Return [x, y] of the center of cell containing provided text 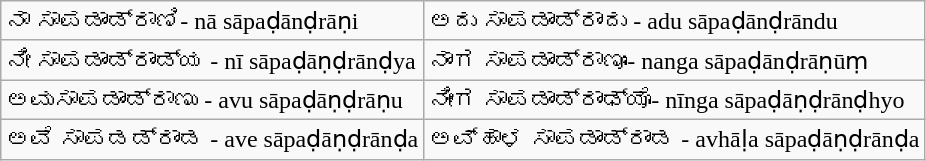
ಅವ್ಹಾಳ ಸಾಪಡಾಂಡ್ರಾಂಡ - avhāḷa sāpaḍāṇḍrānḍa [674, 139]
ಅವುಸಾಪಡಾಂಡ್ರಾಣು - avu sāpaḍāṇḍrāṇu [212, 100]
ಅದು ಸಾಪಡಾಂಡ್ರಾಂದು - adu sāpaḍānḍrāndu [674, 21]
ನೀಂಗ ಸಾಪಡಾಂಡ್ರಾಂಢ್ಯೊ- nīnga sāpaḍāṇḍrānḍhyo [674, 100]
ನಾಂಗ ಸಾಪಡಾಂಡ್ರಾಣೂಂ- nanga sāpaḍānḍrāṇūṃ [674, 60]
ನಾ ಸಾಪಡಾಂಡ್ರಾಣಿ- nā sāpaḍānḍrāṇi [212, 21]
ಅವೆ ಸಾಪಡಡ್ರಾಂಡ - ave sāpaḍāṇḍrānḍa [212, 139]
ನೀ ಸಾಪಡಾಂಡ್ರಾಂಡ್ಯ - nī sāpaḍāṇḍrānḍya [212, 60]
